Provide the (x, y) coordinate of the cell's center where the given text is located.  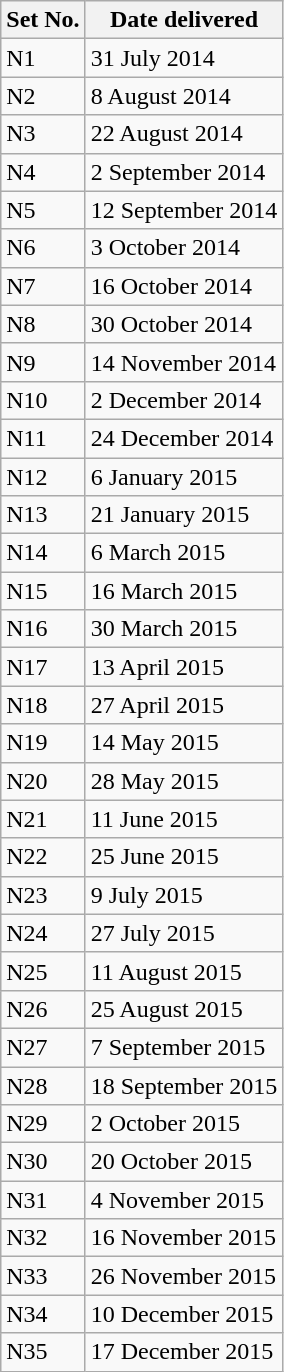
26 November 2015 (184, 1276)
17 December 2015 (184, 1352)
2 October 2015 (184, 1124)
11 August 2015 (184, 971)
9 July 2015 (184, 895)
13 April 2015 (184, 667)
10 December 2015 (184, 1314)
7 September 2015 (184, 1047)
25 August 2015 (184, 1009)
12 September 2014 (184, 210)
N29 (43, 1124)
N16 (43, 629)
8 August 2014 (184, 96)
N3 (43, 134)
N5 (43, 210)
16 November 2015 (184, 1238)
25 June 2015 (184, 857)
N22 (43, 857)
6 January 2015 (184, 477)
N34 (43, 1314)
N24 (43, 933)
N18 (43, 705)
3 October 2014 (184, 248)
28 May 2015 (184, 781)
11 June 2015 (184, 819)
N14 (43, 553)
N28 (43, 1085)
N4 (43, 172)
6 March 2015 (184, 553)
18 September 2015 (184, 1085)
N35 (43, 1352)
N2 (43, 96)
N26 (43, 1009)
21 January 2015 (184, 515)
24 December 2014 (184, 438)
N19 (43, 743)
31 July 2014 (184, 58)
N30 (43, 1162)
N23 (43, 895)
14 May 2015 (184, 743)
N1 (43, 58)
N8 (43, 324)
N15 (43, 591)
16 March 2015 (184, 591)
22 August 2014 (184, 134)
20 October 2015 (184, 1162)
Set No. (43, 20)
27 April 2015 (184, 705)
N10 (43, 400)
Date delivered (184, 20)
N17 (43, 667)
N27 (43, 1047)
2 December 2014 (184, 400)
16 October 2014 (184, 286)
N33 (43, 1276)
2 September 2014 (184, 172)
N7 (43, 286)
14 November 2014 (184, 362)
N32 (43, 1238)
N20 (43, 781)
N31 (43, 1200)
4 November 2015 (184, 1200)
30 October 2014 (184, 324)
N6 (43, 248)
N12 (43, 477)
N25 (43, 971)
N13 (43, 515)
N21 (43, 819)
27 July 2015 (184, 933)
N9 (43, 362)
30 March 2015 (184, 629)
N11 (43, 438)
